Output the [X, Y] coordinate of the center of the cell containing the given text.  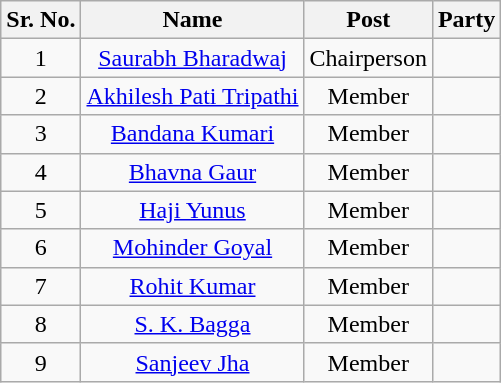
Haji Yunus [192, 210]
S. K. Bagga [192, 324]
Bandana Kumari [192, 134]
Akhilesh Pati Tripathi [192, 96]
2 [41, 96]
5 [41, 210]
6 [41, 248]
Mohinder Goyal [192, 248]
8 [41, 324]
1 [41, 58]
Rohit Kumar [192, 286]
Chairperson [368, 58]
Sanjeev Jha [192, 362]
Sr. No. [41, 20]
4 [41, 172]
9 [41, 362]
7 [41, 286]
Party [466, 20]
Post [368, 20]
Bhavna Gaur [192, 172]
3 [41, 134]
Name [192, 20]
Saurabh Bharadwaj [192, 58]
